Return [X, Y] of the center of cell containing provided text 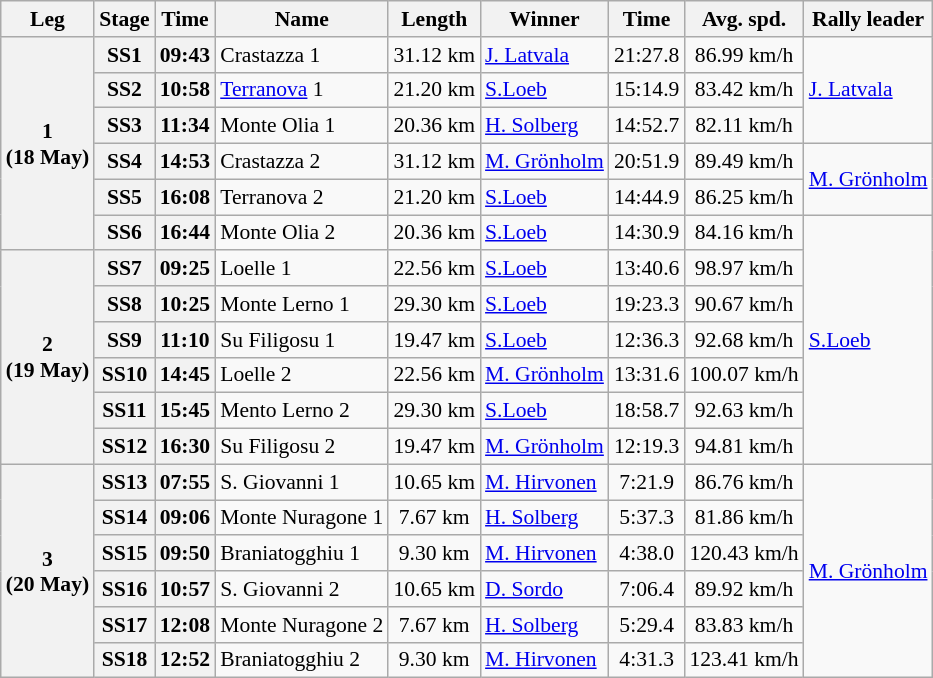
16:44 [185, 233]
100.07 km/h [744, 375]
120.43 km/h [744, 554]
SS4 [124, 162]
Loelle 2 [302, 375]
S. Giovanni 1 [302, 482]
3(20 May) [48, 571]
11:10 [185, 340]
Su Filigosu 1 [302, 340]
4:38.0 [646, 554]
4:31.3 [646, 660]
Terranova 2 [302, 197]
SS10 [124, 375]
21:27.8 [646, 55]
98.97 km/h [744, 269]
SS1 [124, 55]
SS5 [124, 197]
Crastazza 1 [302, 55]
S. Giovanni 2 [302, 589]
15:45 [185, 411]
Length [434, 19]
18:58.7 [646, 411]
SS13 [124, 482]
7:21.9 [646, 482]
SS14 [124, 518]
20:51.9 [646, 162]
12:52 [185, 660]
82.11 km/h [744, 126]
Mento Lerno 2 [302, 411]
14:30.9 [646, 233]
Winner [544, 19]
SS2 [124, 90]
1(18 May) [48, 144]
Braniatogghiu 1 [302, 554]
11:34 [185, 126]
SS17 [124, 625]
14:52.7 [646, 126]
14:53 [185, 162]
Monte Olia 2 [302, 233]
83.42 km/h [744, 90]
Name [302, 19]
Su Filigosu 2 [302, 447]
SS7 [124, 269]
Rally leader [868, 19]
12:08 [185, 625]
2(19 May) [48, 358]
16:30 [185, 447]
SS18 [124, 660]
SS9 [124, 340]
10:25 [185, 304]
14:45 [185, 375]
19:23.3 [646, 304]
5:29.4 [646, 625]
92.68 km/h [744, 340]
Stage [124, 19]
Monte Lerno 1 [302, 304]
SS15 [124, 554]
89.49 km/h [744, 162]
86.99 km/h [744, 55]
SS12 [124, 447]
92.63 km/h [744, 411]
Leg [48, 19]
13:31.6 [646, 375]
90.67 km/h [744, 304]
81.86 km/h [744, 518]
15:14.9 [646, 90]
Braniatogghiu 2 [302, 660]
09:25 [185, 269]
12:36.3 [646, 340]
SS3 [124, 126]
09:06 [185, 518]
86.25 km/h [744, 197]
SS11 [124, 411]
94.81 km/h [744, 447]
Crastazza 2 [302, 162]
83.83 km/h [744, 625]
123.41 km/h [744, 660]
16:08 [185, 197]
10:57 [185, 589]
Monte Nuragone 1 [302, 518]
7:06.4 [646, 589]
09:50 [185, 554]
89.92 km/h [744, 589]
07:55 [185, 482]
09:43 [185, 55]
Terranova 1 [302, 90]
14:44.9 [646, 197]
Monte Olia 1 [302, 126]
Monte Nuragone 2 [302, 625]
SS8 [124, 304]
SS6 [124, 233]
12:19.3 [646, 447]
86.76 km/h [744, 482]
SS16 [124, 589]
D. Sordo [544, 589]
84.16 km/h [744, 233]
10:58 [185, 90]
Avg. spd. [744, 19]
Loelle 1 [302, 269]
5:37.3 [646, 518]
13:40.6 [646, 269]
